Identify which cell holds the provided text, then report its [X, Y] central coordinate. 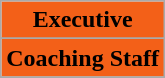
Executive [83, 20]
Coaching Staff [83, 58]
